Determine the [x, y] coordinate at the center of the cell enclosing the given text.  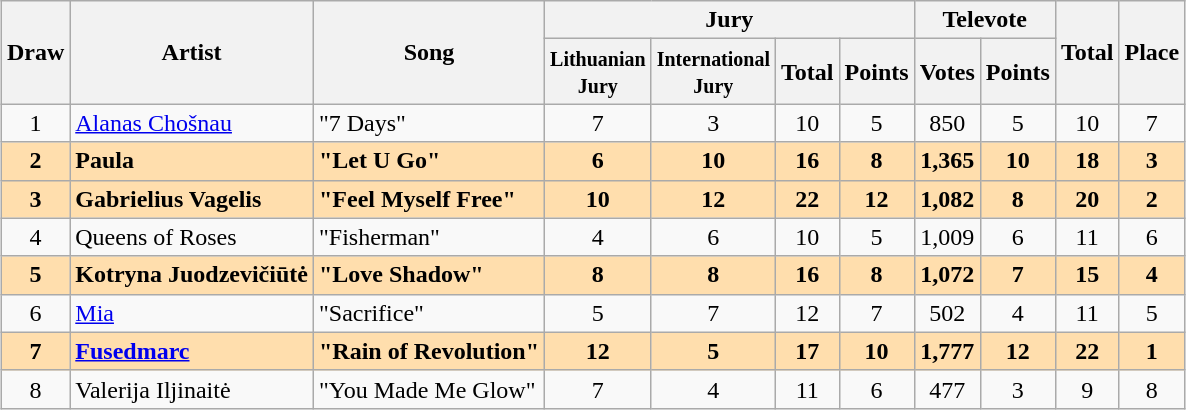
9 [1087, 389]
Alanas Chošnau [192, 123]
"Feel Myself Free" [428, 199]
Mia [192, 313]
850 [947, 123]
1,365 [947, 161]
Gabrielius Vagelis [192, 199]
Song [428, 52]
15 [1087, 275]
Jury [730, 20]
Queens of Roses [192, 237]
"Sacrifice" [428, 313]
"Rain of Revolution" [428, 351]
Televote [984, 20]
1,082 [947, 199]
Valerija Iljinaitė [192, 389]
InternationalJury [713, 72]
"Let U Go" [428, 161]
LithuanianJury [598, 72]
"You Made Me Glow" [428, 389]
Kotryna Juodzevičiūtė [192, 275]
1,072 [947, 275]
477 [947, 389]
1,777 [947, 351]
Draw [35, 52]
Votes [947, 72]
18 [1087, 161]
Place [1152, 52]
17 [808, 351]
20 [1087, 199]
Fusedmarc [192, 351]
"Love Shadow" [428, 275]
502 [947, 313]
"Fisherman" [428, 237]
1,009 [947, 237]
"7 Days" [428, 123]
Artist [192, 52]
Paula [192, 161]
